Return the [X, Y] coordinate for the center point of the cell that contains the specified text.  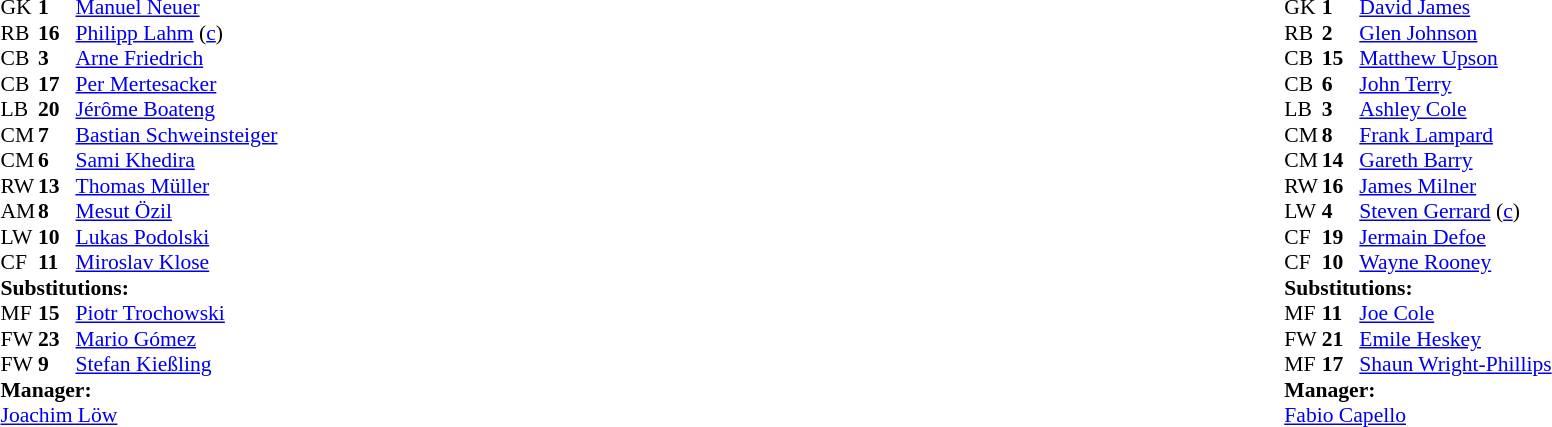
4 [1341, 211]
Jermain Defoe [1455, 237]
Thomas Müller [177, 186]
Emile Heskey [1455, 339]
Wayne Rooney [1455, 263]
Stefan Kießling [177, 365]
Sami Khedira [177, 161]
Ashley Cole [1455, 109]
Matthew Upson [1455, 59]
20 [57, 109]
AM [19, 211]
13 [57, 186]
Joe Cole [1455, 313]
Arne Friedrich [177, 59]
Philipp Lahm (c) [177, 33]
7 [57, 135]
James Milner [1455, 186]
2 [1341, 33]
23 [57, 339]
Lukas Podolski [177, 237]
Piotr Trochowski [177, 313]
Frank Lampard [1455, 135]
Mesut Özil [177, 211]
19 [1341, 237]
Bastian Schweinsteiger [177, 135]
Per Mertesacker [177, 84]
Glen Johnson [1455, 33]
Jérôme Boateng [177, 109]
Miroslav Klose [177, 263]
Mario Gómez [177, 339]
Shaun Wright-Phillips [1455, 365]
9 [57, 365]
Steven Gerrard (c) [1455, 211]
Gareth Barry [1455, 161]
John Terry [1455, 84]
21 [1341, 339]
14 [1341, 161]
